Capture the cell that displays the provided text and extract its (X, Y) central coordinate. 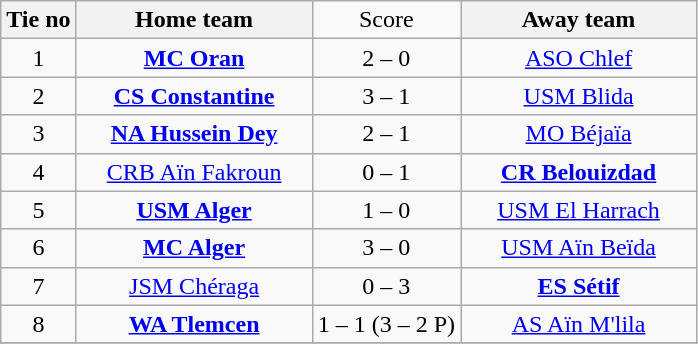
MC Oran (194, 58)
MO Béjaïa (579, 134)
USM Alger (194, 210)
3 – 0 (386, 248)
3 – 1 (386, 96)
7 (38, 286)
1 – 0 (386, 210)
Tie no (38, 20)
MC Alger (194, 248)
1 (38, 58)
4 (38, 172)
CR Belouizdad (579, 172)
0 – 1 (386, 172)
CRB Aïn Fakroun (194, 172)
Home team (194, 20)
0 – 3 (386, 286)
6 (38, 248)
1 – 1 (3 – 2 P) (386, 324)
USM Blida (579, 96)
3 (38, 134)
WA Tlemcen (194, 324)
2 – 0 (386, 58)
Score (386, 20)
8 (38, 324)
AS Aïn M'lila (579, 324)
Away team (579, 20)
2 – 1 (386, 134)
CS Constantine (194, 96)
NA Hussein Dey (194, 134)
USM Aïn Beïda (579, 248)
JSM Chéraga (194, 286)
2 (38, 96)
5 (38, 210)
ASO Chlef (579, 58)
USM El Harrach (579, 210)
ES Sétif (579, 286)
